Determine the [x, y] coordinate at the center of the cell enclosing the given text.  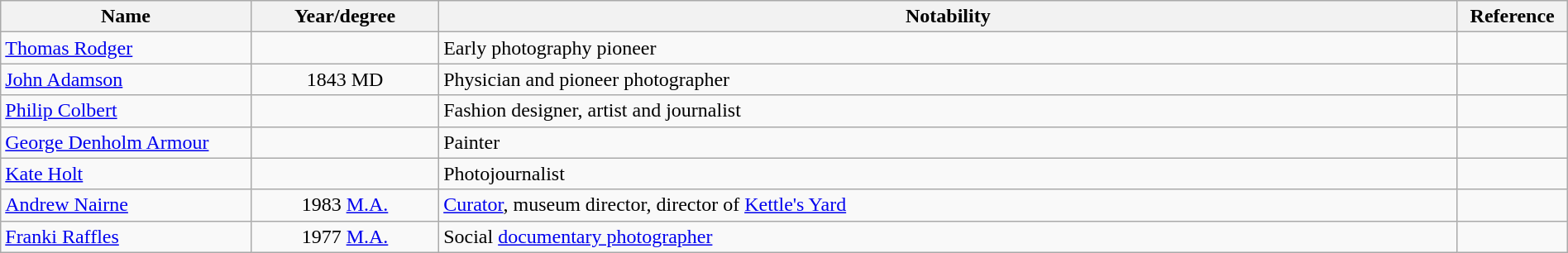
Reference [1512, 17]
Physician and pioneer photographer [948, 79]
Social documentary photographer [948, 236]
Andrew Nairne [126, 205]
Notability [948, 17]
Franki Raffles [126, 236]
Philip Colbert [126, 111]
Painter [948, 142]
Photojournalist [948, 174]
George Denholm Armour [126, 142]
John Adamson [126, 79]
Curator, museum director, director of Kettle's Yard [948, 205]
Name [126, 17]
Kate Holt [126, 174]
Year/degree [344, 17]
1977 M.A. [344, 236]
1843 MD [344, 79]
1983 M.A. [344, 205]
Fashion designer, artist and journalist [948, 111]
Early photography pioneer [948, 48]
Thomas Rodger [126, 48]
